Find where the given text appears and provide that cell's center as (X, Y) coordinate. 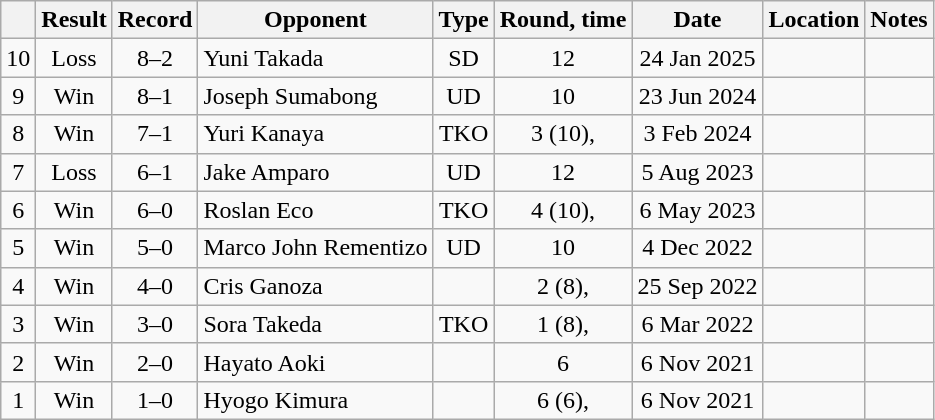
Roslan Eco (316, 210)
5–0 (155, 248)
Jake Amparo (316, 172)
7–1 (155, 134)
8–2 (155, 58)
Cris Ganoza (316, 286)
Type (464, 20)
Joseph Sumabong (316, 96)
1 (8), (563, 324)
1 (18, 400)
2 (8), (563, 286)
3 (10), (563, 134)
Sora Takeda (316, 324)
7 (18, 172)
Marco John Rementizo (316, 248)
2–0 (155, 362)
5 (18, 248)
Result (74, 20)
6 Mar 2022 (698, 324)
Notes (899, 20)
Round, time (563, 20)
4 (10), (563, 210)
Date (698, 20)
Record (155, 20)
Yuri Kanaya (316, 134)
3–0 (155, 324)
8 (18, 134)
Opponent (316, 20)
4–0 (155, 286)
4 (18, 286)
4 Dec 2022 (698, 248)
5 Aug 2023 (698, 172)
8–1 (155, 96)
6 May 2023 (698, 210)
SD (464, 58)
2 (18, 362)
Location (814, 20)
Yuni Takada (316, 58)
3 Feb 2024 (698, 134)
3 (18, 324)
1–0 (155, 400)
25 Sep 2022 (698, 286)
24 Jan 2025 (698, 58)
23 Jun 2024 (698, 96)
Hyogo Kimura (316, 400)
6–1 (155, 172)
Hayato Aoki (316, 362)
6–0 (155, 210)
9 (18, 96)
6 (6), (563, 400)
